Find where the given text appears and provide that cell's center as [X, Y] coordinate. 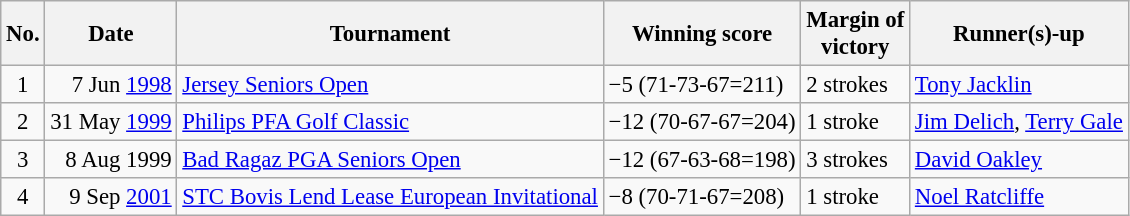
Margin ofvictory [856, 34]
1 [23, 85]
−5 (71-73-67=211) [702, 85]
Winning score [702, 34]
31 May 1999 [111, 122]
4 [23, 197]
STC Bovis Lend Lease European Invitational [390, 197]
−8 (70-71-67=208) [702, 197]
No. [23, 34]
Noel Ratcliffe [1020, 197]
Tournament [390, 34]
Jim Delich, Terry Gale [1020, 122]
2 strokes [856, 85]
7 Jun 1998 [111, 85]
8 Aug 1999 [111, 160]
3 [23, 160]
Philips PFA Golf Classic [390, 122]
Date [111, 34]
David Oakley [1020, 160]
2 [23, 122]
Tony Jacklin [1020, 85]
−12 (67-63-68=198) [702, 160]
−12 (70-67-67=204) [702, 122]
Runner(s)-up [1020, 34]
3 strokes [856, 160]
Jersey Seniors Open [390, 85]
Bad Ragaz PGA Seniors Open [390, 160]
9 Sep 2001 [111, 197]
